Find where the given text appears and provide that cell's center as [x, y] coordinate. 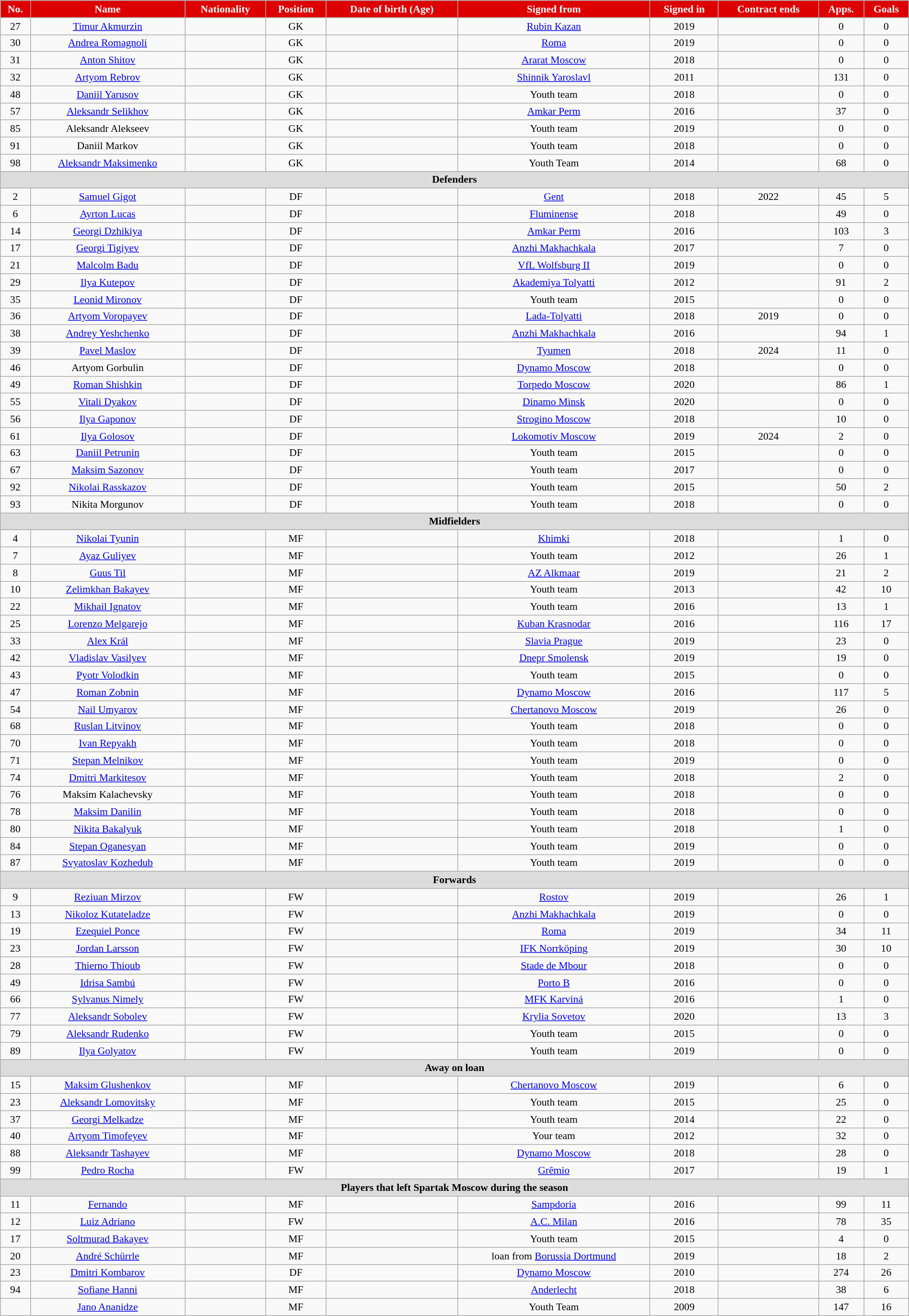
Shinnik Yaroslavl [554, 78]
Date of birth (Age) [392, 9]
Position [296, 9]
Nail Umyarov [107, 710]
54 [15, 710]
Georgi Tigiyev [107, 248]
Contract ends [768, 9]
MFK Karviná [554, 1000]
117 [841, 692]
Artyom Gorbulin [107, 368]
16 [886, 1307]
86 [841, 385]
70 [15, 744]
Reziuan Mirzov [107, 897]
Luiz Adriano [107, 1222]
Porto B [554, 983]
8 [15, 573]
Aleksandr Lomovitsky [107, 1102]
Your team [554, 1136]
Dinamo Minsk [554, 402]
Alex Král [107, 641]
Maksim Kalachevsky [107, 795]
Zelimkhan Bakayev [107, 590]
2011 [685, 78]
39 [15, 351]
Thierno Thioub [107, 966]
Lokomotiv Moscow [554, 436]
Ararat Moscow [554, 60]
Daniil Markov [107, 146]
Apps. [841, 9]
Sampdoria [554, 1205]
36 [15, 316]
Samuel Gigot [107, 197]
66 [15, 1000]
2010 [685, 1273]
Svyatoslav Kozhedub [107, 863]
IFK Norrköping [554, 949]
79 [15, 1034]
Khimki [554, 539]
Nikolai Tyunin [107, 539]
A.C. Milan [554, 1222]
74 [15, 778]
Goals [886, 9]
Aleksandr Selikhov [107, 112]
Away on loan [454, 1068]
Vitali Dyakov [107, 402]
VfL Wolfsburg II [554, 266]
76 [15, 795]
Artyom Timofeyev [107, 1136]
Georgi Dzhikiya [107, 231]
116 [841, 624]
27 [15, 26]
Idrisa Sambú [107, 983]
67 [15, 470]
Roman Zobnin [107, 692]
Vladislav Vasilyev [107, 658]
Daniil Yarusov [107, 94]
50 [841, 488]
20 [15, 1256]
88 [15, 1153]
Forwards [454, 880]
Krylia Sovetov [554, 1017]
Rostov [554, 897]
2013 [685, 590]
Artyom Voropayev [107, 316]
Players that left Spartak Moscow during the season [454, 1188]
12 [15, 1222]
Anderlecht [554, 1290]
Maksim Danilin [107, 812]
Aleksandr Rudenko [107, 1034]
57 [15, 112]
Malcolm Badu [107, 266]
Stepan Oganesyan [107, 846]
34 [841, 932]
47 [15, 692]
Guus Til [107, 573]
Strogino Moscow [554, 419]
92 [15, 488]
Pyotr Volodkin [107, 675]
Grêmio [554, 1171]
Lorenzo Melgarejo [107, 624]
Maksim Sazonov [107, 470]
Ivan Repyakh [107, 744]
Andrea Romagnoli [107, 43]
Aleksandr Sobolev [107, 1017]
Signed from [554, 9]
Timur Akmurzin [107, 26]
Jano Ananidze [107, 1307]
274 [841, 1273]
Nationality [225, 9]
Aleksandr Maksimenko [107, 163]
Sofiane Hanni [107, 1290]
Aleksandr Tashayev [107, 1153]
Rubin Kazan [554, 26]
Signed in [685, 9]
Tyumen [554, 351]
Slavia Prague [554, 641]
Dmitri Markitesov [107, 778]
2009 [685, 1307]
85 [15, 129]
Nikolai Rasskazov [107, 488]
Leonid Mironov [107, 300]
Nikita Morgunov [107, 504]
Maksim Glushenkov [107, 1085]
14 [15, 231]
Ilya Golyatov [107, 1051]
Sylvanus Nimely [107, 1000]
Ilya Gaponov [107, 419]
93 [15, 504]
Torpedo Moscow [554, 385]
Dmitri Kombarov [107, 1273]
89 [15, 1051]
Nikoloz Kutateladze [107, 914]
80 [15, 829]
Pavel Maslov [107, 351]
Mikhail Ignatov [107, 607]
103 [841, 231]
Nikita Bakalyuk [107, 829]
15 [15, 1085]
Ayaz Guliyev [107, 556]
63 [15, 453]
Midfielders [454, 522]
Ayrton Lucas [107, 214]
87 [15, 863]
31 [15, 60]
Ezequiel Ponce [107, 932]
Kuban Krasnodar [554, 624]
33 [15, 641]
55 [15, 402]
Ilya Kutepov [107, 282]
Anton Shitov [107, 60]
Stade de Mbour [554, 966]
Andrey Yeshchenko [107, 334]
Lada-Tolyatti [554, 316]
Dnepr Smolensk [554, 658]
Roman Shishkin [107, 385]
45 [841, 197]
77 [15, 1017]
Artyom Rebrov [107, 78]
AZ Alkmaar [554, 573]
Name [107, 9]
131 [841, 78]
Daniil Petrunin [107, 453]
Akademiya Tolyatti [554, 282]
71 [15, 761]
40 [15, 1136]
Stepan Melnikov [107, 761]
Jordan Larsson [107, 949]
Pedro Rocha [107, 1171]
2022 [768, 197]
Fernando [107, 1205]
Gent [554, 197]
84 [15, 846]
56 [15, 419]
loan from Borussia Dortmund [554, 1256]
29 [15, 282]
98 [15, 163]
43 [15, 675]
Defenders [454, 180]
48 [15, 94]
61 [15, 436]
Aleksandr Alekseev [107, 129]
9 [15, 897]
Ilya Golosov [107, 436]
Soltmurad Bakayev [107, 1239]
Fluminense [554, 214]
No. [15, 9]
Georgi Melkadze [107, 1119]
147 [841, 1307]
Ruslan Litvinov [107, 726]
André Schürrle [107, 1256]
46 [15, 368]
18 [841, 1256]
